Output the [X, Y] coordinate of the center of the cell containing the given text.  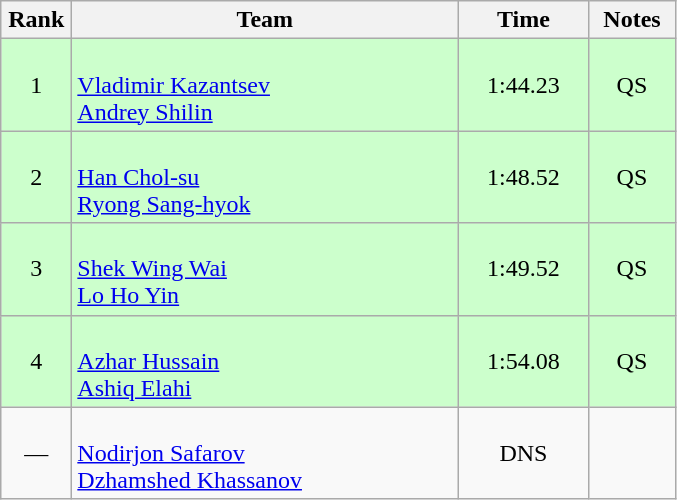
3 [36, 269]
Azhar HussainAshiq Elahi [265, 361]
Time [524, 20]
1:54.08 [524, 361]
Team [265, 20]
Nodirjon SafarovDzhamshed Khassanov [265, 453]
1:49.52 [524, 269]
Vladimir KazantsevAndrey Shilin [265, 85]
1:48.52 [524, 177]
1:44.23 [524, 85]
Han Chol-suRyong Sang-hyok [265, 177]
1 [36, 85]
— [36, 453]
Notes [632, 20]
4 [36, 361]
DNS [524, 453]
Rank [36, 20]
2 [36, 177]
Shek Wing WaiLo Ho Yin [265, 269]
